Determine the (X, Y) coordinate at the center of the cell enclosing the given text.  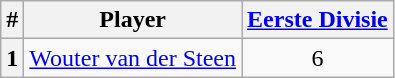
6 (318, 58)
# (12, 20)
Player (133, 20)
Eerste Divisie (318, 20)
1 (12, 58)
Wouter van der Steen (133, 58)
